From the cell containing the given text, extract its center point as [x, y] coordinate. 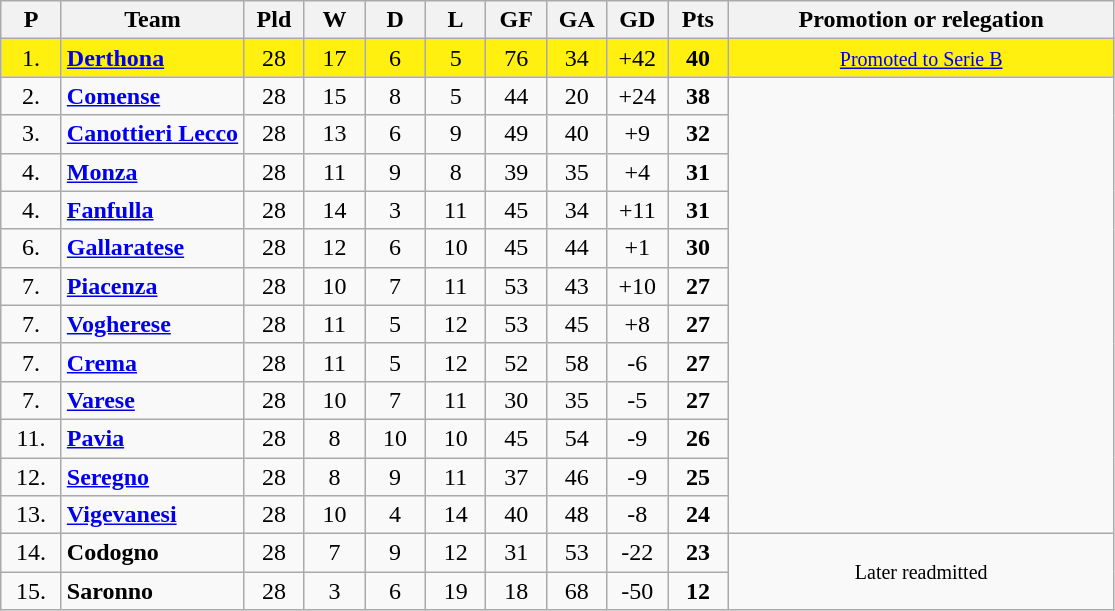
68 [576, 591]
W [334, 20]
15 [334, 96]
Monza [152, 172]
Seregno [152, 477]
Pld [274, 20]
23 [698, 553]
58 [576, 362]
19 [456, 591]
25 [698, 477]
Fanfulla [152, 210]
17 [334, 58]
13 [334, 134]
P [32, 20]
76 [516, 58]
Codogno [152, 553]
Pts [698, 20]
Promotion or relegation [921, 20]
12. [32, 477]
37 [516, 477]
+24 [638, 96]
11. [32, 438]
+8 [638, 324]
+9 [638, 134]
2. [32, 96]
15. [32, 591]
39 [516, 172]
Varese [152, 400]
GF [516, 20]
38 [698, 96]
14. [32, 553]
+4 [638, 172]
43 [576, 286]
D [396, 20]
20 [576, 96]
18 [516, 591]
54 [576, 438]
Comense [152, 96]
GA [576, 20]
49 [516, 134]
13. [32, 515]
+10 [638, 286]
Gallaratese [152, 248]
6. [32, 248]
-8 [638, 515]
26 [698, 438]
Piacenza [152, 286]
Pavia [152, 438]
-6 [638, 362]
Vogherese [152, 324]
48 [576, 515]
52 [516, 362]
+42 [638, 58]
1. [32, 58]
Crema [152, 362]
GD [638, 20]
-22 [638, 553]
-50 [638, 591]
Later readmitted [921, 572]
3. [32, 134]
Promoted to Serie B [921, 58]
32 [698, 134]
4 [396, 515]
Derthona [152, 58]
+11 [638, 210]
+1 [638, 248]
Canottieri Lecco [152, 134]
46 [576, 477]
Saronno [152, 591]
-5 [638, 400]
Team [152, 20]
Vigevanesi [152, 515]
24 [698, 515]
L [456, 20]
